Return (X, Y) of the center of cell containing provided text 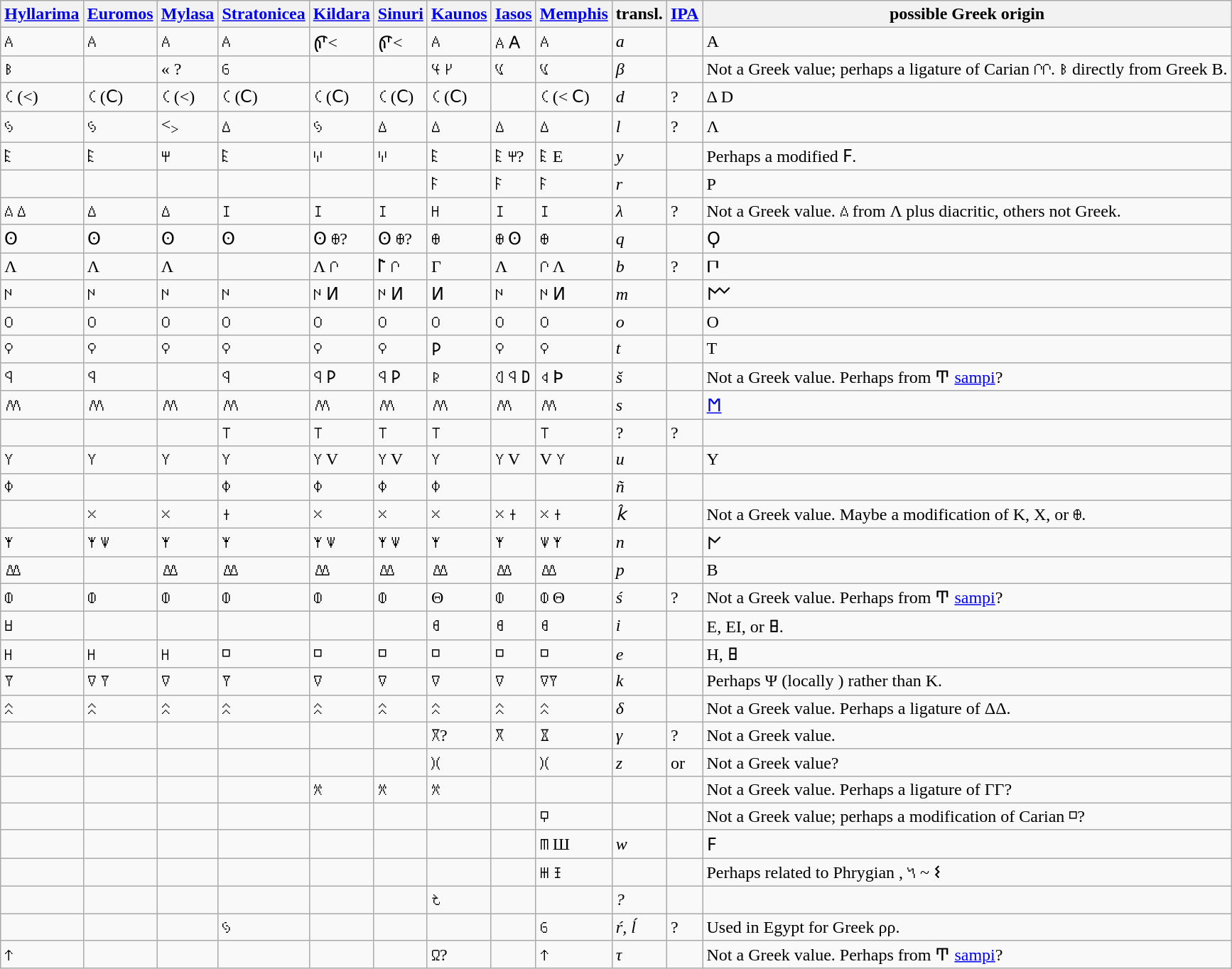
Ϝ (967, 844)
Δ D (967, 97)
p (639, 570)
𐋆 (459, 900)
Perhaps Ψ (locally ) rather than Κ. (967, 681)
𐌓 (459, 349)
𐊩 𐊬 (401, 266)
z (639, 762)
𐊮 Ϸ (574, 377)
transl. (639, 14)
y (639, 156)
q (639, 239)
𐋐 (188, 156)
Not a Greek value; perhaps a modification of Carian 𐊺? (967, 816)
δ (639, 708)
𐋎 𐊣 (42, 211)
𐊨 ʘ (513, 239)
Hyllarima (42, 14)
𐅃 (967, 266)
𐋌 𐋍 (459, 69)
Υ (967, 460)
n (639, 543)
Γ (459, 266)
Α (967, 42)
𐊯 (459, 377)
possible Greek origin (967, 14)
𐤭 𐤧 𐌃 (513, 377)
Not a Greek value. Perhaps a ligature of ΔΔ. (967, 708)
V 𐊲 (574, 460)
u (639, 460)
t (639, 349)
𐊻 (574, 816)
Ρ (967, 184)
λ (639, 211)
Not a Greek value. (967, 735)
k (639, 681)
l (639, 126)
<> (188, 126)
𐊬 Λ (574, 266)
𐋁 (513, 735)
m (639, 294)
𐊤 Ε (574, 156)
𐋁? (459, 735)
Perhaps a modified Ϝ. (967, 156)
𐊼 𐊽 (120, 681)
Mylasa (188, 14)
« ? (188, 69)
𐊡 (42, 69)
Euromos (120, 14)
i (639, 626)
γ (639, 735)
Β (967, 570)
Memphis (574, 14)
𐊶? (459, 955)
𐌍 (967, 543)
𐊛 (264, 514)
w (639, 844)
Not a Greek value. 𐋎 from Λ plus diacritic, others not Greek. (967, 211)
Ε, ΕΙ, or 𐌇. (967, 626)
Not a Greek value. Maybe a modification of Κ, Χ, or 𐊨. (967, 514)
𐋅 𐊑 (574, 872)
τ (639, 955)
or (685, 762)
Stratonicea (264, 14)
𐊠 𐌀 (513, 42)
e (639, 654)
Iasos (513, 14)
Ϙ (967, 239)
𐊜 𐊵 (574, 543)
Not a Greek value? (967, 762)
ś (639, 597)
r (639, 184)
Θ (459, 597)
Sinuri (401, 14)
ŕ, ĺ (639, 927)
b (639, 266)
Λ 𐊬 (341, 266)
Kaunos (459, 14)
s (639, 405)
Ο (967, 321)
Η, 𐌇 (967, 654)
Used in Egypt for Greek ρρ. (967, 927)
𐊸 Θ (574, 597)
𐊤 𐋐? (513, 156)
𐊿 Ш (574, 844)
a (639, 42)
Ϻ (967, 405)
d (639, 97)
Kildara (341, 14)
Not a Greek value; perhaps a ligature of Carian 𐊬𐊬. 𐊡 directly from Greek Β. (967, 69)
β (639, 69)
IPA (685, 14)
Perhaps related to Phrygian , 𝈿 ~ 𐌔 (967, 872)
𐊢 (< Ϲ) (574, 97)
Ͷ (459, 294)
k̂ (639, 514)
𐌌 (967, 294)
š (639, 377)
𝈣 (42, 626)
ñ (639, 487)
𐊼𐊽 (574, 681)
o (639, 321)
Not a Greek value. Perhaps a ligature of ΓΓ? (967, 789)
Τ (967, 349)
𐋀 (574, 735)
